From the cell containing the given text, extract its center point as (X, Y) coordinate. 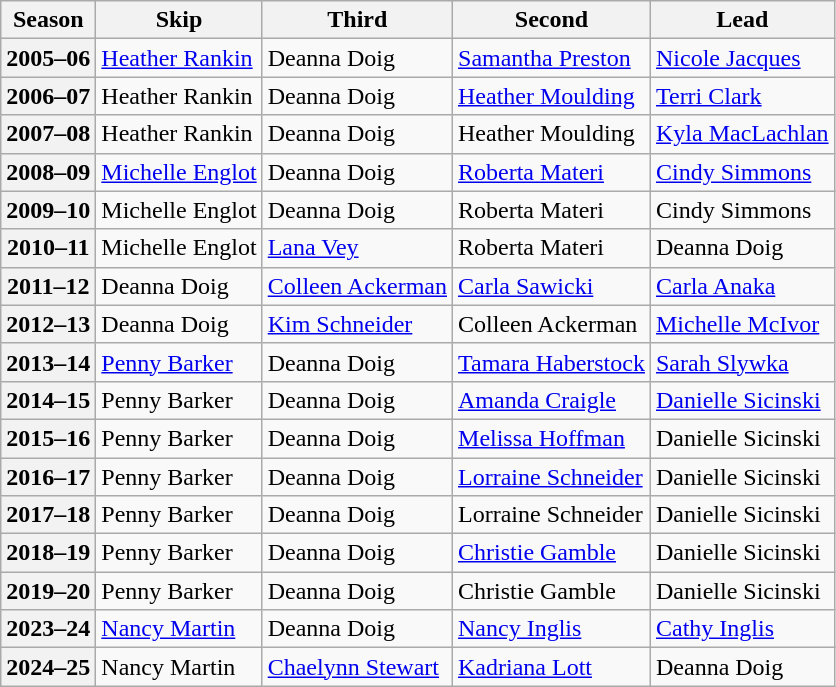
2015–16 (48, 438)
Carla Sawicki (552, 286)
Carla Anaka (742, 286)
2014–15 (48, 400)
Samantha Preston (552, 58)
Lana Vey (357, 248)
Skip (179, 20)
2011–12 (48, 286)
2016–17 (48, 477)
Tamara Haberstock (552, 362)
Lead (742, 20)
Terri Clark (742, 96)
Amanda Craigle (552, 400)
Nicole Jacques (742, 58)
2006–07 (48, 96)
2019–20 (48, 591)
2005–06 (48, 58)
2024–25 (48, 667)
Michelle McIvor (742, 324)
Kadriana Lott (552, 667)
Chaelynn Stewart (357, 667)
2008–09 (48, 172)
2009–10 (48, 210)
Third (357, 20)
Second (552, 20)
2010–11 (48, 248)
2017–18 (48, 515)
Kim Schneider (357, 324)
2007–08 (48, 134)
2013–14 (48, 362)
Season (48, 20)
2012–13 (48, 324)
Cathy Inglis (742, 629)
Kyla MacLachlan (742, 134)
2023–24 (48, 629)
Sarah Slywka (742, 362)
Nancy Inglis (552, 629)
Melissa Hoffman (552, 438)
2018–19 (48, 553)
